Identify which cell holds the provided text, then report its [x, y] central coordinate. 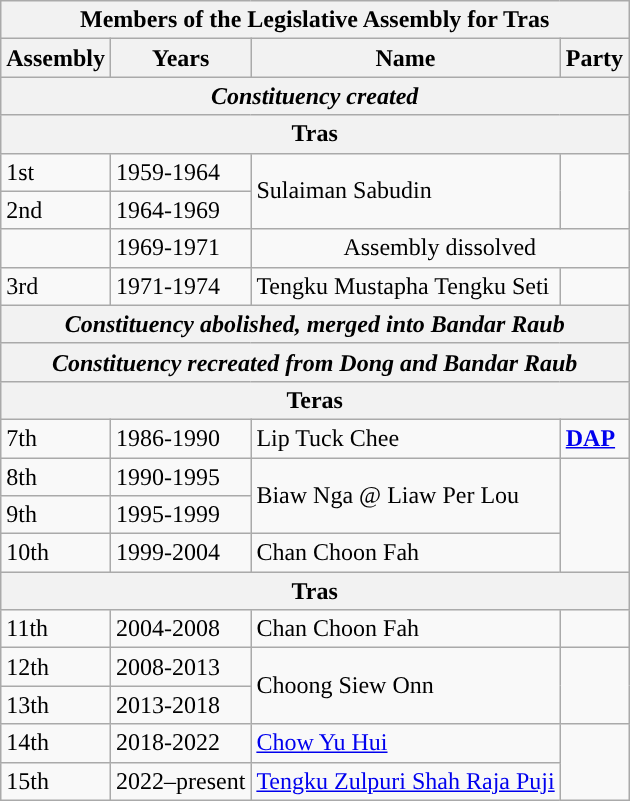
10th [56, 553]
12th [56, 667]
Years [180, 58]
1990-1995 [180, 477]
2004-2008 [180, 629]
9th [56, 515]
15th [56, 781]
Constituency recreated from Dong and Bandar Raub [315, 362]
Party [594, 58]
Sulaiman Sabudin [406, 191]
Tengku Zulpuri Shah Raja Puji [406, 781]
2022–present [180, 781]
7th [56, 438]
1995-1999 [180, 515]
1971-1974 [180, 286]
Constituency created [315, 96]
DAP [594, 438]
Constituency abolished, merged into Bandar Raub [315, 324]
Members of the Legislative Assembly for Tras [315, 20]
Teras [315, 400]
2013-2018 [180, 705]
14th [56, 743]
Tengku Mustapha Tengku Seti [406, 286]
2018-2022 [180, 743]
Assembly [56, 58]
8th [56, 477]
Biaw Nga @ Liaw Per Lou [406, 496]
Lip Tuck Chee [406, 438]
Chow Yu Hui [406, 743]
13th [56, 705]
1969-1971 [180, 248]
1964-1969 [180, 210]
Choong Siew Onn [406, 686]
1959-1964 [180, 172]
3rd [56, 286]
2nd [56, 210]
2008-2013 [180, 667]
Name [406, 58]
1986-1990 [180, 438]
1999-2004 [180, 553]
1st [56, 172]
Assembly dissolved [440, 248]
11th [56, 629]
